Extract the [X, Y] coordinate from the center of the cell holding the provided text.  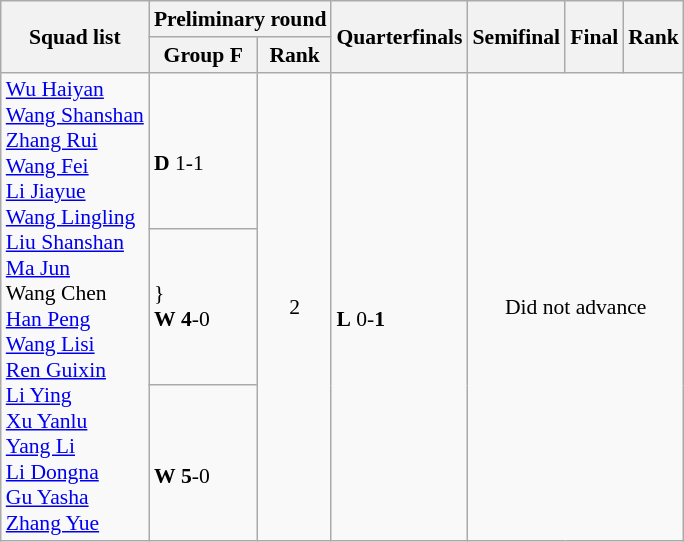
}W 4-0 [204, 307]
Quarterfinals [399, 36]
2 [295, 306]
Semifinal [516, 36]
Did not advance [575, 306]
W 5-0 [204, 463]
Squad list [75, 36]
Final [594, 36]
Preliminary round [240, 19]
D 1-1 [204, 150]
L 0-1 [399, 306]
Group F [204, 55]
